Identify which cell holds the provided text, then report its (x, y) central coordinate. 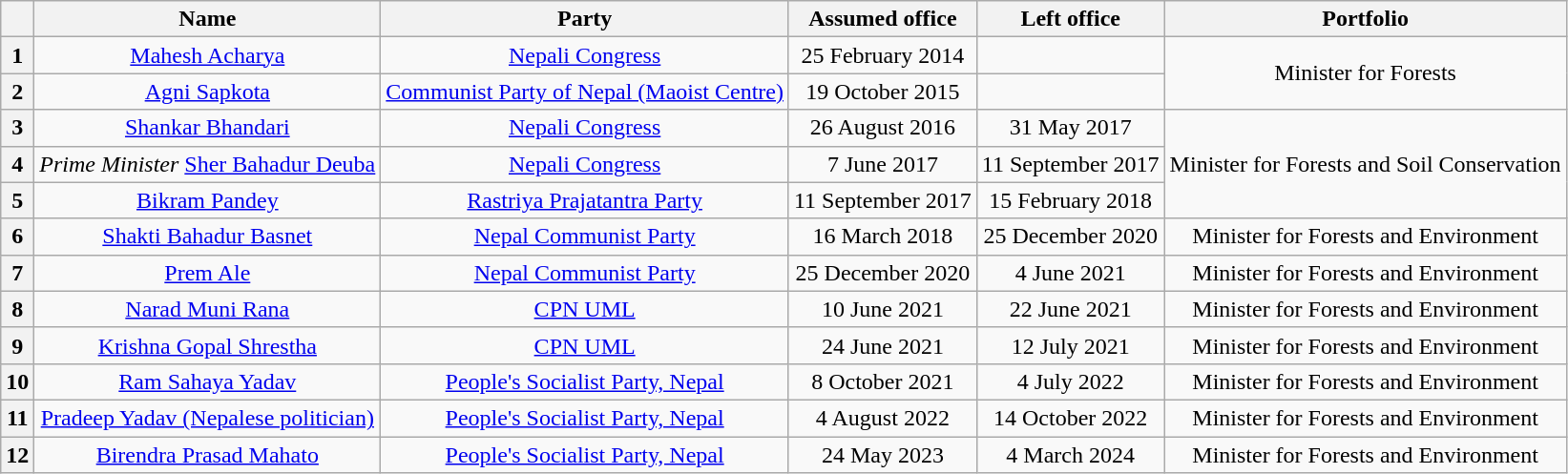
31 May 2017 (1071, 128)
3 (17, 128)
14 October 2022 (1071, 418)
4 March 2024 (1071, 455)
4 July 2022 (1071, 381)
Birendra Prasad Mahato (208, 455)
Minister for Forests (1365, 73)
Mahesh Acharya (208, 55)
15 February 2018 (1071, 200)
8 (17, 309)
Name (208, 19)
Portfolio (1365, 19)
Party (585, 19)
Prime Minister Sher Bahadur Deuba (208, 164)
Ram Sahaya Yadav (208, 381)
22 June 2021 (1071, 309)
Bikram Pandey (208, 200)
Communist Party of Nepal (Maoist Centre) (585, 92)
4 June 2021 (1071, 273)
4 (17, 164)
19 October 2015 (882, 92)
11 (17, 418)
25 February 2014 (882, 55)
Shakti Bahadur Basnet (208, 237)
1 (17, 55)
Pradeep Yadav (Nepalese politician) (208, 418)
7 June 2017 (882, 164)
9 (17, 345)
4 August 2022 (882, 418)
16 March 2018 (882, 237)
Krishna Gopal Shrestha (208, 345)
Agni Sapkota (208, 92)
7 (17, 273)
2 (17, 92)
Narad Muni Rana (208, 309)
24 June 2021 (882, 345)
10 June 2021 (882, 309)
Shankar Bhandari (208, 128)
Rastriya Prajatantra Party (585, 200)
12 July 2021 (1071, 345)
24 May 2023 (882, 455)
Left office (1071, 19)
5 (17, 200)
6 (17, 237)
26 August 2016 (882, 128)
12 (17, 455)
10 (17, 381)
Minister for Forests and Soil Conservation (1365, 164)
8 October 2021 (882, 381)
Prem Ale (208, 273)
Assumed office (882, 19)
